Return [x, y] of the center of cell containing provided text 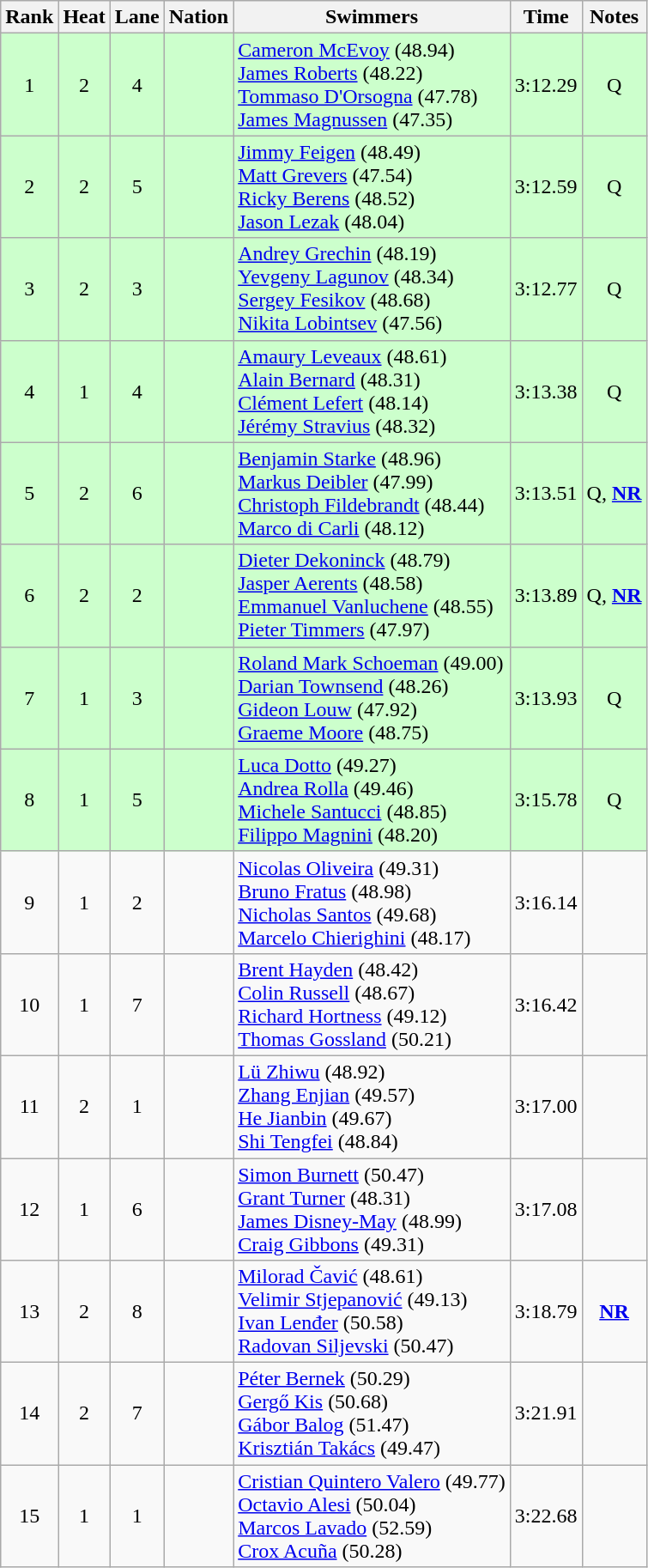
10 [29, 1005]
3:22.68 [546, 1516]
Cameron McEvoy (48.94)James Roberts (48.22)Tommaso D'Orsogna (47.78)James Magnussen (47.35) [372, 84]
Milorad Čavić (48.61)Velimir Stjepanović (49.13)Ivan Lenđer (50.58)Radovan Siljevski (50.47) [372, 1312]
3:17.00 [546, 1106]
Luca Dotto (49.27)Andrea Rolla (49.46)Michele Santucci (48.85)Filippo Magnini (48.20) [372, 800]
Swimmers [372, 17]
11 [29, 1106]
3:18.79 [546, 1312]
12 [29, 1209]
Heat [84, 17]
3:13.51 [546, 493]
9 [29, 902]
13 [29, 1312]
Benjamin Starke (48.96)Markus Deibler (47.99)Christoph Fildebrandt (48.44)Marco di Carli (48.12) [372, 493]
Time [546, 17]
3:17.08 [546, 1209]
Roland Mark Schoeman (49.00)Darian Townsend (48.26)Gideon Louw (47.92)Graeme Moore (48.75) [372, 697]
Notes [615, 17]
Andrey Grechin (48.19)Yevgeny Lagunov (48.34)Sergey Fesikov (48.68)Nikita Lobintsev (47.56) [372, 289]
3:13.93 [546, 697]
3:21.91 [546, 1413]
Nicolas Oliveira (49.31)Bruno Fratus (48.98)Nicholas Santos (49.68)Marcelo Chierighini (48.17) [372, 902]
3:12.59 [546, 187]
3:16.14 [546, 902]
15 [29, 1516]
Péter Bernek (50.29)Gergő Kis (50.68)Gábor Balog (51.47)Krisztián Takács (49.47) [372, 1413]
14 [29, 1413]
Jimmy Feigen (48.49)Matt Grevers (47.54)Ricky Berens (48.52)Jason Lezak (48.04) [372, 187]
3:13.89 [546, 596]
3:16.42 [546, 1005]
3:12.77 [546, 289]
Lü Zhiwu (48.92)Zhang Enjian (49.57)He Jianbin (49.67)Shi Tengfei (48.84) [372, 1106]
Rank [29, 17]
3:15.78 [546, 800]
Nation [198, 17]
Simon Burnett (50.47)Grant Turner (48.31)James Disney-May (48.99)Craig Gibbons (49.31) [372, 1209]
3:13.38 [546, 392]
NR [615, 1312]
Cristian Quintero Valero (49.77)Octavio Alesi (50.04)Marcos Lavado (52.59)Crox Acuña (50.28) [372, 1516]
3:12.29 [546, 84]
Dieter Dekoninck (48.79)Jasper Aerents (48.58)Emmanuel Vanluchene (48.55)Pieter Timmers (47.97) [372, 596]
Brent Hayden (48.42)Colin Russell (48.67)Richard Hortness (49.12)Thomas Gossland (50.21) [372, 1005]
Lane [137, 17]
Amaury Leveaux (48.61)Alain Bernard (48.31)Clément Lefert (48.14)Jérémy Stravius (48.32) [372, 392]
